Extract the [X, Y] coordinate from the center of the cell holding the provided text.  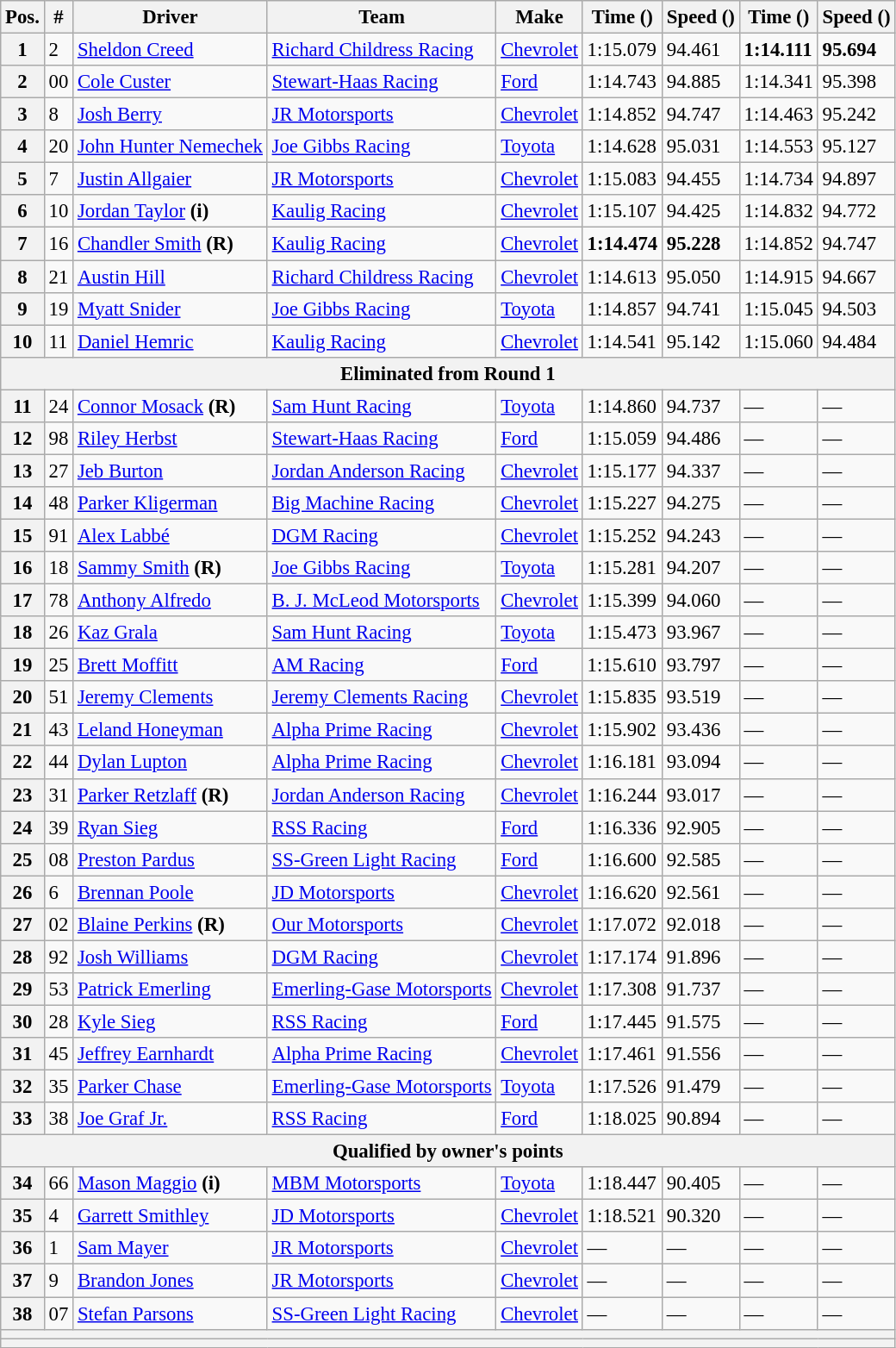
37 [22, 1281]
34 [22, 1183]
1:16.336 [622, 827]
23 [22, 795]
1:15.252 [622, 535]
44 [59, 763]
48 [59, 503]
Stefan Parsons [171, 1314]
Dylan Lupton [171, 763]
Preston Pardus [171, 859]
1:15.107 [622, 211]
90.320 [701, 1216]
02 [59, 925]
Joe Graf Jr. [171, 1119]
1:14.541 [622, 341]
1:17.461 [622, 1054]
1:17.526 [622, 1087]
92.018 [701, 925]
Jeremy Clements Racing [382, 697]
Blaine Perkins (R) [171, 925]
98 [59, 439]
3 [22, 115]
1:15.059 [622, 439]
93.094 [701, 763]
95.228 [701, 244]
90.894 [701, 1119]
1:15.083 [622, 179]
93.436 [701, 730]
33 [22, 1119]
Parker Retzlaff (R) [171, 795]
Sammy Smith (R) [171, 568]
91.575 [701, 1021]
1:14.915 [779, 277]
Parker Chase [171, 1087]
Jeremy Clements [171, 697]
94.337 [701, 471]
91.737 [701, 989]
29 [22, 989]
1:16.620 [622, 892]
30 [22, 1021]
94.741 [701, 309]
Myatt Snider [171, 309]
1:14.832 [779, 211]
1:15.045 [779, 309]
94.275 [701, 503]
94.737 [701, 406]
Driver [171, 17]
92.905 [701, 827]
94.484 [856, 341]
95.050 [701, 277]
John Hunter Nemechek [171, 147]
Jeffrey Earnhardt [171, 1054]
93.797 [701, 665]
1:14.628 [622, 147]
94.897 [856, 179]
94.060 [701, 601]
1:15.079 [622, 50]
90.405 [701, 1183]
1:16.181 [622, 763]
1:14.463 [779, 115]
1:17.308 [622, 989]
1:14.474 [622, 244]
Brett Moffitt [171, 665]
Ryan Sieg [171, 827]
51 [59, 697]
Alex Labbé [171, 535]
94.455 [701, 179]
95.242 [856, 115]
Mason Maggio (i) [171, 1183]
66 [59, 1183]
39 [59, 827]
94.503 [856, 309]
94.207 [701, 568]
1:14.734 [779, 179]
91.556 [701, 1054]
95.127 [856, 147]
Cole Custer [171, 82]
1:17.174 [622, 957]
93.967 [701, 633]
1:15.399 [622, 601]
32 [22, 1087]
1:14.553 [779, 147]
95.694 [856, 50]
Garrett Smithley [171, 1216]
92 [59, 957]
1:15.227 [622, 503]
1:15.060 [779, 341]
1:15.902 [622, 730]
Kaz Grala [171, 633]
Justin Allgaier [171, 179]
43 [59, 730]
1:16.600 [622, 859]
Kyle Sieg [171, 1021]
78 [59, 601]
Austin Hill [171, 277]
17 [22, 601]
Jeb Burton [171, 471]
1:14.613 [622, 277]
36 [22, 1249]
1:16.244 [622, 795]
Chandler Smith (R) [171, 244]
1:18.521 [622, 1216]
1:18.025 [622, 1119]
Riley Herbst [171, 439]
Leland Honeyman [171, 730]
94.425 [701, 211]
1:15.177 [622, 471]
Sheldon Creed [171, 50]
Connor Mosack (R) [171, 406]
1:14.743 [622, 82]
Patrick Emerling [171, 989]
Our Motorsports [382, 925]
Anthony Alfredo [171, 601]
B. J. McLeod Motorsports [382, 601]
Josh Williams [171, 957]
1:15.473 [622, 633]
Daniel Hemric [171, 341]
1:15.835 [622, 697]
1:15.610 [622, 665]
1:14.860 [622, 406]
Make [539, 17]
Jordan Taylor (i) [171, 211]
93.519 [701, 697]
1:17.072 [622, 925]
MBM Motorsports [382, 1183]
08 [59, 859]
94.486 [701, 439]
53 [59, 989]
92.585 [701, 859]
Eliminated from Round 1 [448, 373]
1:18.447 [622, 1183]
AM Racing [382, 665]
Team [382, 17]
94.885 [701, 82]
# [59, 17]
Pos. [22, 17]
15 [22, 535]
92.561 [701, 892]
Sam Mayer [171, 1249]
Josh Berry [171, 115]
5 [22, 179]
1:14.857 [622, 309]
Qualified by owner's points [448, 1151]
91.896 [701, 957]
91.479 [701, 1087]
95.398 [856, 82]
94.243 [701, 535]
45 [59, 1054]
Parker Kligerman [171, 503]
94.461 [701, 50]
95.031 [701, 147]
93.017 [701, 795]
22 [22, 763]
1:14.341 [779, 82]
95.142 [701, 341]
Brennan Poole [171, 892]
Brandon Jones [171, 1281]
14 [22, 503]
1:14.111 [779, 50]
1:17.445 [622, 1021]
94.772 [856, 211]
12 [22, 439]
13 [22, 471]
94.667 [856, 277]
07 [59, 1314]
91 [59, 535]
Big Machine Racing [382, 503]
1:15.281 [622, 568]
00 [59, 82]
